Return (x, y) of the center of cell containing provided text 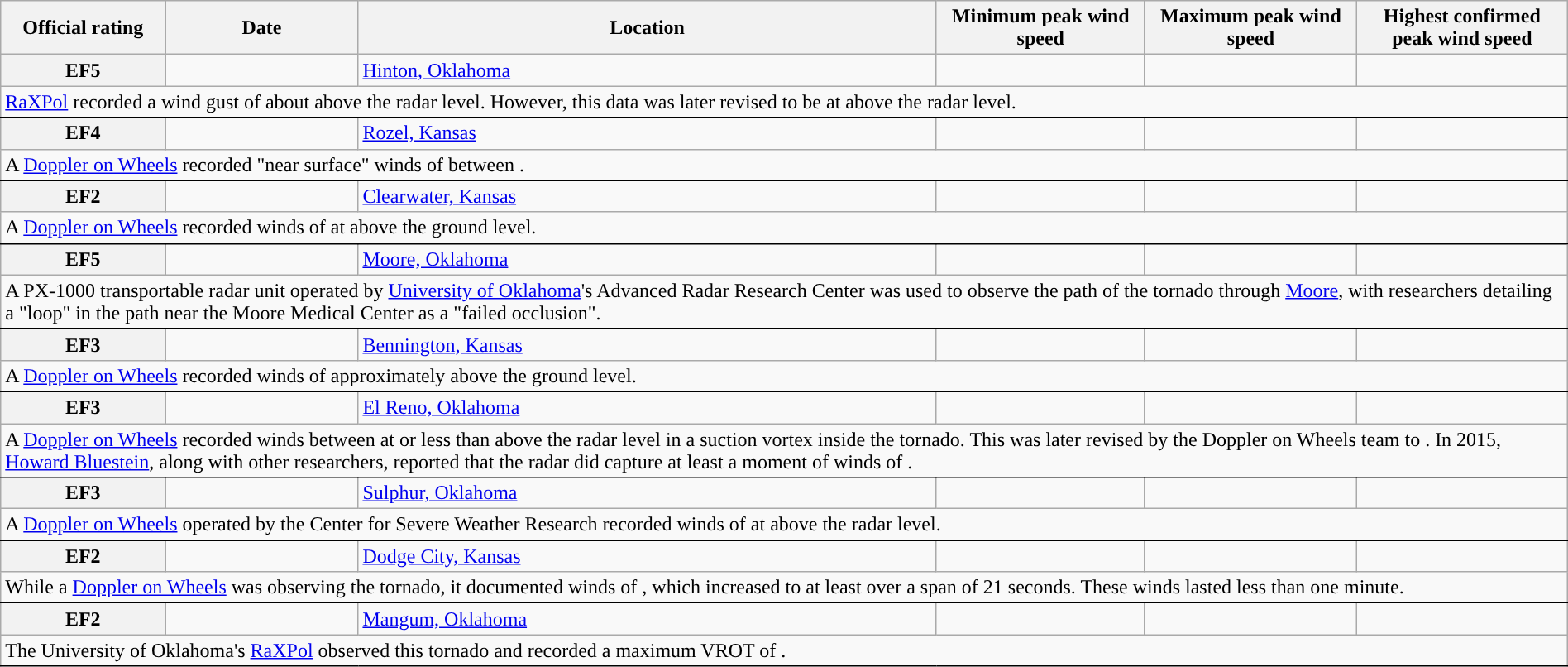
Maximum peak wind speed (1250, 28)
A Doppler on Wheels operated by the Center for Severe Weather Research recorded winds of at above the radar level. (784, 525)
Hinton, Oklahoma (647, 70)
El Reno, Oklahoma (647, 407)
EF4 (83, 133)
A Doppler on Wheels recorded winds of at above the ground level. (784, 228)
Minimum peak wind speed (1040, 28)
The University of Oklahoma's RaXPol observed this tornado and recorded a maximum VROT of . (784, 650)
Mangum, Oklahoma (647, 619)
Bennington, Kansas (647, 344)
Sulphur, Oklahoma (647, 493)
A Doppler on Wheels recorded winds of approximately above the ground level. (784, 376)
Official rating (83, 28)
Highest confirmed peak wind speed (1462, 28)
Dodge City, Kansas (647, 556)
RaXPol recorded a wind gust of about above the radar level. However, this data was later revised to be at above the radar level. (784, 102)
Clearwater, Kansas (647, 196)
Date (261, 28)
Moore, Oklahoma (647, 259)
Location (647, 28)
A Doppler on Wheels recorded "near surface" winds of between . (784, 165)
Rozel, Kansas (647, 133)
